Detect which cell encompasses the target text, then output its (X, Y) center coordinate. 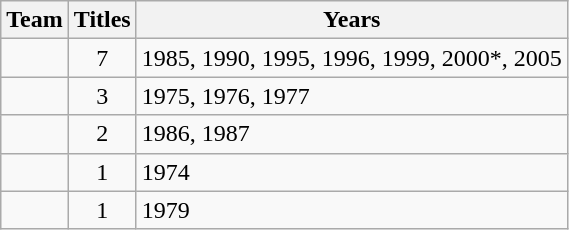
3 (102, 96)
7 (102, 58)
Team (35, 20)
Years (352, 20)
1986, 1987 (352, 134)
1985, 1990, 1995, 1996, 1999, 2000*, 2005 (352, 58)
1979 (352, 210)
2 (102, 134)
1975, 1976, 1977 (352, 96)
Titles (102, 20)
1974 (352, 172)
